Find where the given text appears and provide that cell's center as (X, Y) coordinate. 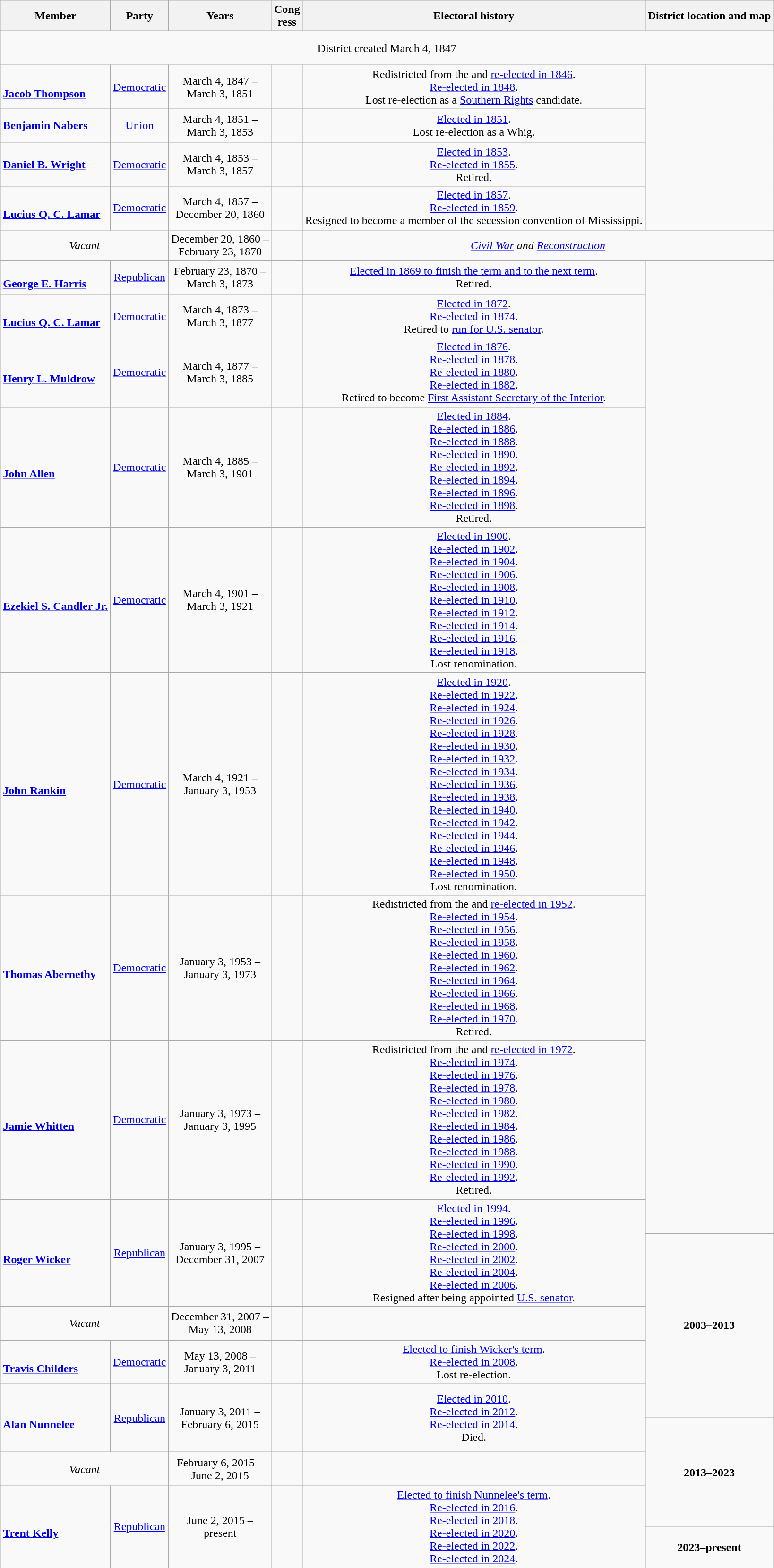
2003–2013 (709, 1325)
Daniel B. Wright (56, 165)
Congress (287, 16)
January 3, 1973 –January 3, 1995 (220, 1119)
March 4, 1857 –December 20, 1860 (220, 208)
Member (56, 16)
2023–present (709, 1548)
George E. Harris (56, 277)
Thomas Abernethy (56, 968)
December 20, 1860 –February 23, 1870 (220, 245)
Elected to finish Nunnelee's term.Re-elected in 2016.Re-elected in 2018.Re-elected in 2020.Re-elected in 2022.Re-elected in 2024. (473, 1527)
Party (140, 16)
January 3, 1953 –January 3, 1973 (220, 968)
Civil War and Reconstruction (538, 245)
Elected in 1872.Re-elected in 1874.Retired to run for U.S. senator. (473, 316)
March 4, 1901 –March 3, 1921 (220, 600)
March 4, 1921 –January 3, 1953 (220, 784)
Travis Childers (56, 1362)
May 13, 2008 –January 3, 2011 (220, 1362)
2013–2023 (709, 1473)
Elected in 1851.Lost re-election as a Whig. (473, 126)
February 23, 1870 –March 3, 1873 (220, 277)
March 4, 1851 –March 3, 1853 (220, 126)
Jacob Thompson (56, 87)
Elected to finish Wicker's term.Re-elected in 2008.Lost re-election. (473, 1362)
Jamie Whitten (56, 1119)
March 4, 1885 –March 3, 1901 (220, 467)
Redistricted from the and re-elected in 1846.Re-elected in 1848.Lost re-election as a Southern Rights candidate. (473, 87)
John Rankin (56, 784)
Roger Wicker (56, 1253)
Benjamin Nabers (56, 126)
Elected in 1876.Re-elected in 1878.Re-elected in 1880.Re-elected in 1882.Retired to become First Assistant Secretary of the Interior. (473, 373)
June 2, 2015 –present (220, 1527)
March 4, 1853 –March 3, 1857 (220, 165)
Elected in 2010.Re-elected in 2012.Re-elected in 2014.Died. (473, 1418)
Elected in 1853.Re-elected in 1855.Retired. (473, 165)
District location and map (709, 16)
Union (140, 126)
January 3, 2011 –February 6, 2015 (220, 1418)
Elected in 1857.Re-elected in 1859.Resigned to become a member of the secession convention of Mississippi. (473, 208)
March 4, 1847 –March 3, 1851 (220, 87)
Trent Kelly (56, 1527)
District created March 4, 1847 (387, 48)
Alan Nunnelee (56, 1418)
January 3, 1995 –December 31, 2007 (220, 1253)
Elected in 1869 to finish the term and to the next term.Retired. (473, 277)
Years (220, 16)
John Allen (56, 467)
Electoral history (473, 16)
March 4, 1877 –March 3, 1885 (220, 373)
February 6, 2015 –June 2, 2015 (220, 1469)
Ezekiel S. Candler Jr. (56, 600)
March 4, 1873 –March 3, 1877 (220, 316)
December 31, 2007 –May 13, 2008 (220, 1324)
Henry L. Muldrow (56, 373)
